Search for the cell housing the specified text and yield its (x, y) center coordinate. 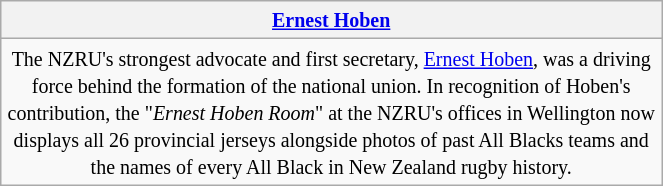
Ernest Hoben (331, 20)
